Return the [x, y] coordinate for the center point of the cell that contains the specified text.  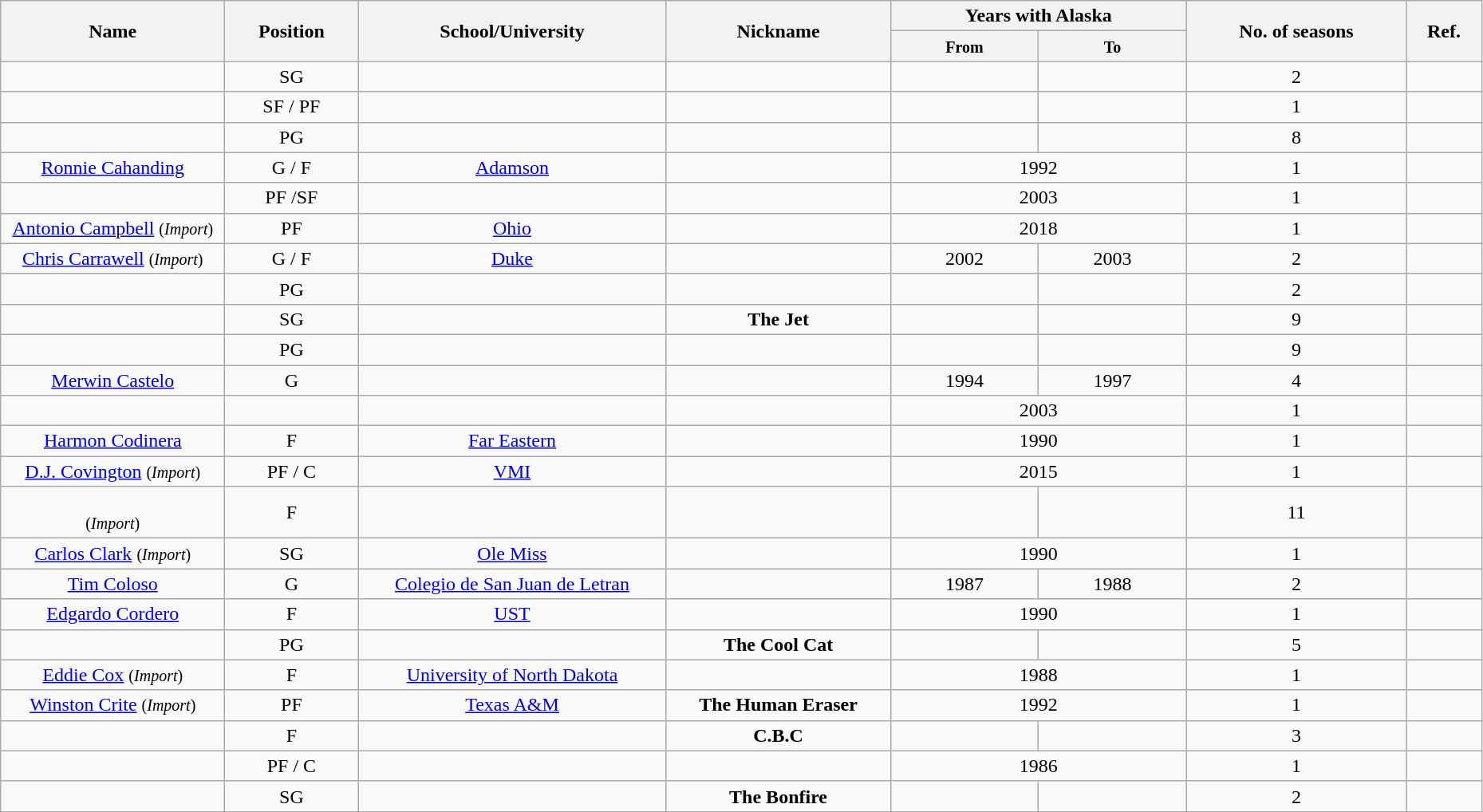
Merwin Castelo [113, 380]
Name [113, 31]
Far Eastern [512, 441]
Nickname [779, 31]
PF /SF [292, 198]
Colegio de San Juan de Letran [512, 584]
UST [512, 614]
Years with Alaska [1039, 16]
The Jet [779, 319]
The Cool Cat [779, 644]
1994 [964, 380]
No. of seasons [1296, 31]
Antonio Campbell (Import) [113, 228]
The Human Eraser [779, 705]
11 [1296, 512]
Ronnie Cahanding [113, 168]
Edgardo Cordero [113, 614]
1997 [1113, 380]
1986 [1039, 766]
Position [292, 31]
University of North Dakota [512, 675]
8 [1296, 137]
The Bonfire [779, 796]
2002 [964, 258]
Texas A&M [512, 705]
3 [1296, 735]
4 [1296, 380]
SF / PF [292, 107]
1987 [964, 584]
Chris Carrawell (Import) [113, 258]
VMI [512, 471]
Harmon Codinera [113, 441]
Carlos Clark (Import) [113, 554]
(Import) [113, 512]
Eddie Cox (Import) [113, 675]
Ohio [512, 228]
Winston Crite (Import) [113, 705]
From [964, 46]
School/University [512, 31]
D.J. Covington (Import) [113, 471]
2015 [1039, 471]
Tim Coloso [113, 584]
Duke [512, 258]
Ole Miss [512, 554]
5 [1296, 644]
Ref. [1444, 31]
To [1113, 46]
Adamson [512, 168]
C.B.C [779, 735]
2018 [1039, 228]
